Capture the cell that displays the provided text and extract its (x, y) central coordinate. 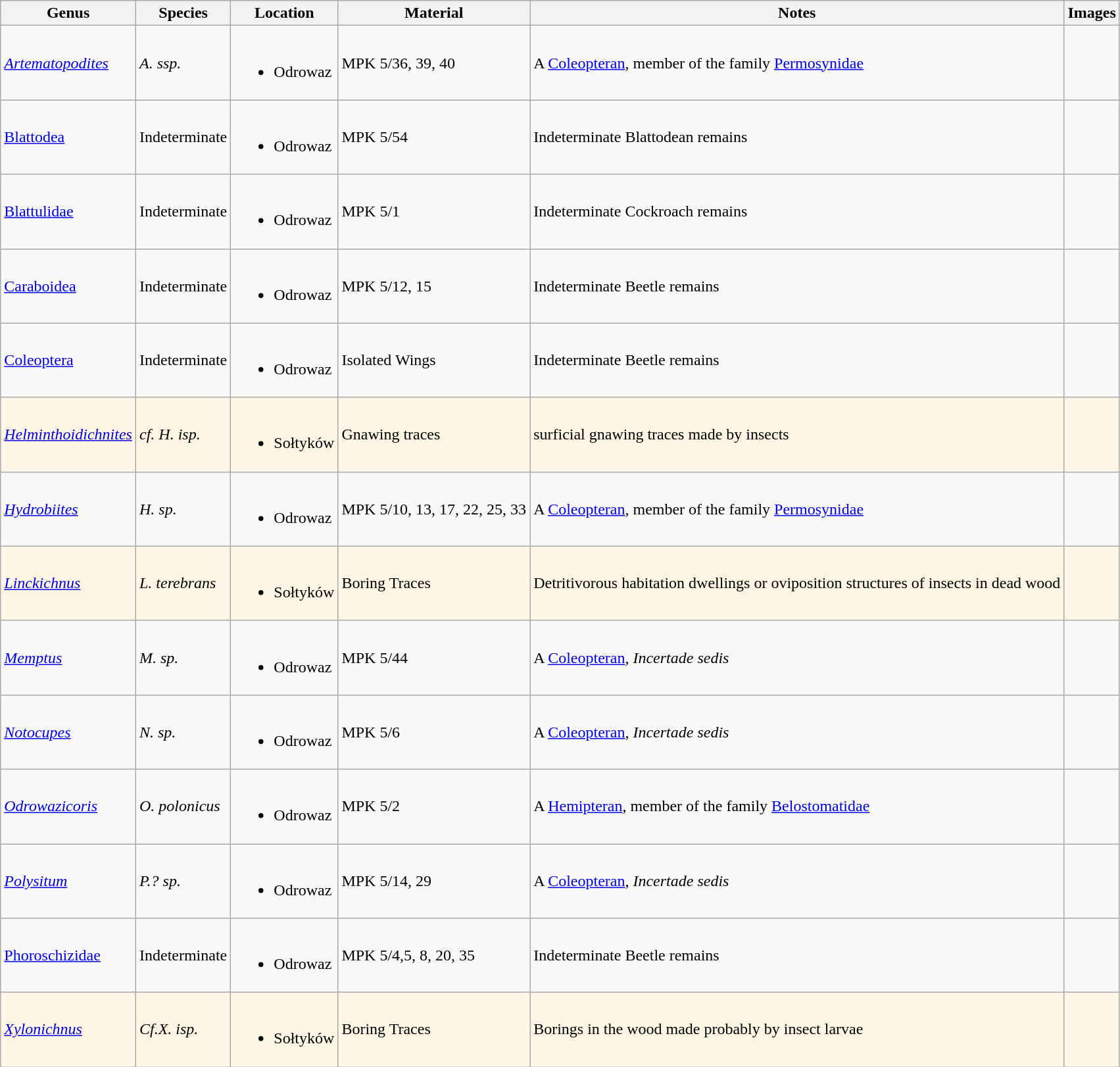
Gnawing traces (434, 434)
A Hemipteran, member of the family Belostomatidae (797, 806)
Hydrobiites (68, 509)
Phoroschizidae (68, 955)
Material (434, 13)
cf. H. isp. (183, 434)
Coleoptera (68, 360)
Isolated Wings (434, 360)
H. sp. (183, 509)
Images (1092, 13)
Location (284, 13)
MPK 5/54 (434, 137)
MPK 5/1 (434, 212)
N. sp. (183, 732)
MPK 5/14, 29 (434, 880)
M. sp. (183, 658)
MPK 5/36, 39, 40 (434, 63)
Blattulidae (68, 212)
Helminthoidichnites (68, 434)
MPK 5/2 (434, 806)
Xylonichnus (68, 1030)
Borings in the wood made probably by insect larvae (797, 1030)
Cf.X. isp. (183, 1030)
A. ssp. (183, 63)
MPK 5/10, 13, 17, 22, 25, 33 (434, 509)
MPK 5/4,5, 8, 20, 35 (434, 955)
MPK 5/6 (434, 732)
L. terebrans (183, 583)
Indeterminate Cockroach remains (797, 212)
Species (183, 13)
Linckichnus (68, 583)
Caraboidea (68, 285)
Notocupes (68, 732)
Notes (797, 13)
Genus (68, 13)
MPK 5/12, 15 (434, 285)
surficial gnawing traces made by insects (797, 434)
Memptus (68, 658)
Indeterminate Blattodean remains (797, 137)
Detritivorous habitation dwellings or oviposition structures of insects in dead wood (797, 583)
Blattodea (68, 137)
Odrowazicoris (68, 806)
O. polonicus (183, 806)
P.? sp. (183, 880)
MPK 5/44 (434, 658)
Polysitum (68, 880)
Artematopodites (68, 63)
